Locate the cell with the specified text and output its [X, Y] center coordinate. 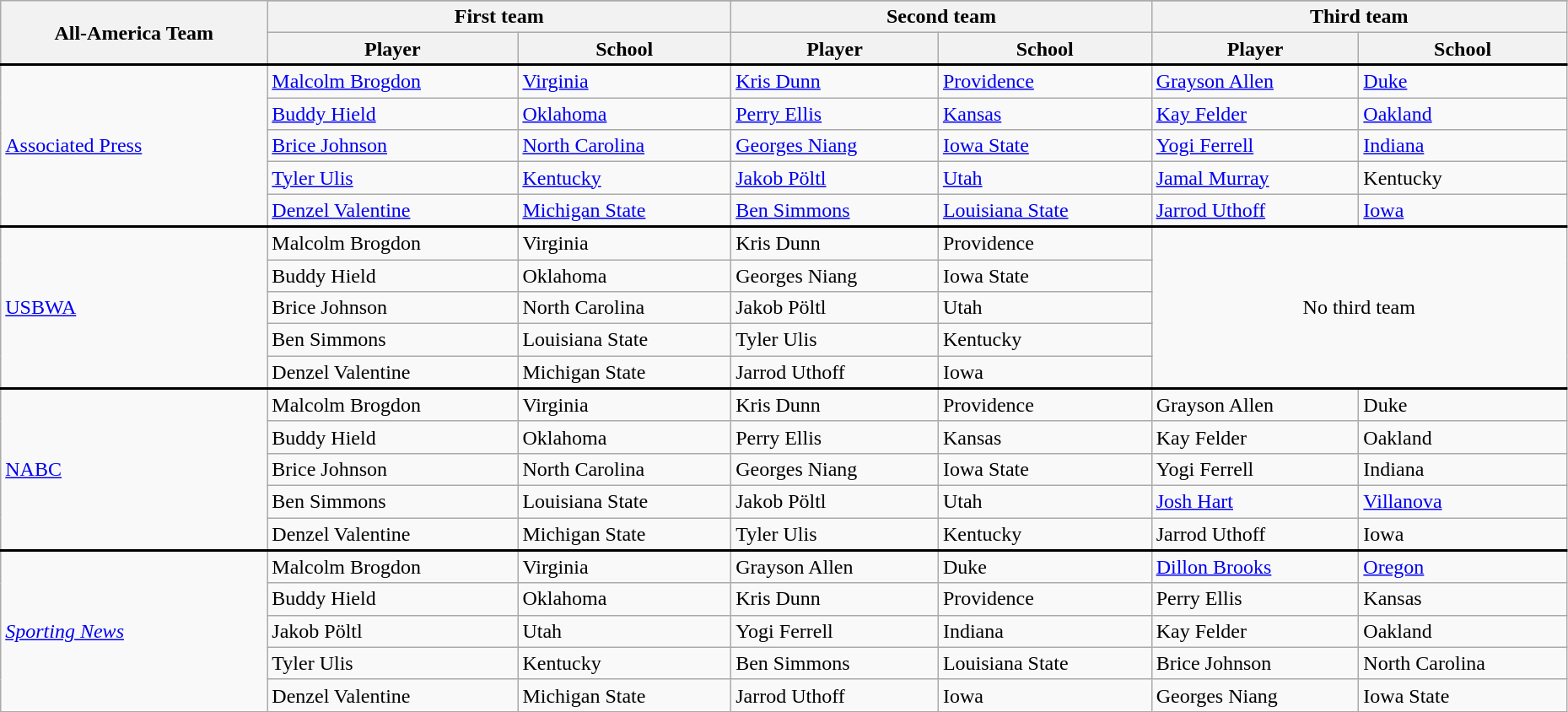
All-America Team [134, 33]
First team [499, 17]
Dillon Brooks [1255, 567]
Associated Press [134, 146]
Josh Hart [1255, 501]
Jamal Murray [1255, 178]
No third team [1359, 308]
Third team [1359, 17]
NABC [134, 469]
Second team [941, 17]
Villanova [1463, 501]
USBWA [134, 308]
Sporting News [134, 631]
Oregon [1463, 567]
